Pinpoint the cell where the given text exists, returning its (x, y) midpoint coordinate. 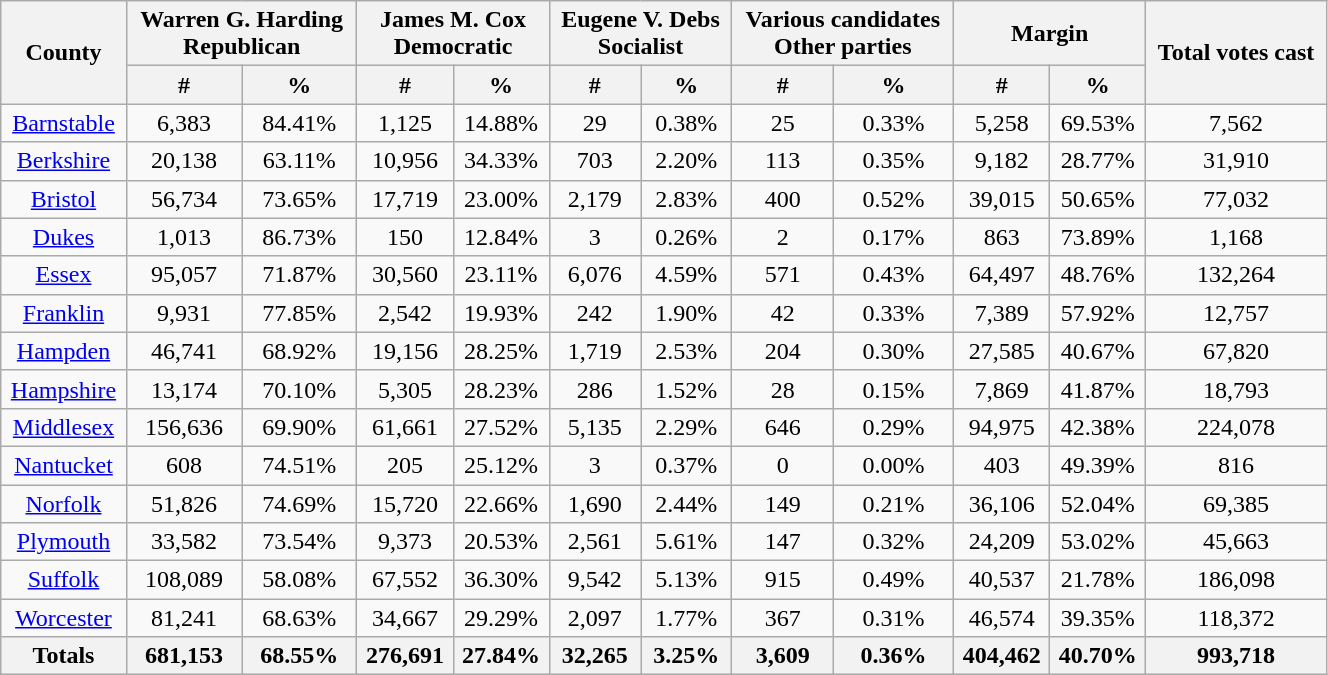
2,542 (405, 313)
30,560 (405, 275)
County (64, 52)
149 (782, 503)
61,661 (405, 427)
81,241 (184, 618)
0.29% (893, 427)
571 (782, 275)
2.53% (686, 351)
13,174 (184, 389)
5.61% (686, 542)
25 (782, 123)
Norfolk (64, 503)
816 (1236, 465)
1,125 (405, 123)
52.04% (1098, 503)
Hampden (64, 351)
27,585 (1002, 351)
3,609 (782, 656)
108,089 (184, 580)
2.83% (686, 199)
67,552 (405, 580)
915 (782, 580)
73.65% (300, 199)
403 (1002, 465)
2,097 (594, 618)
7,389 (1002, 313)
58.08% (300, 580)
Bristol (64, 199)
2,179 (594, 199)
42 (782, 313)
Nantucket (64, 465)
1,013 (184, 237)
703 (594, 161)
0.52% (893, 199)
24,209 (1002, 542)
77.85% (300, 313)
46,741 (184, 351)
404,462 (1002, 656)
2.44% (686, 503)
147 (782, 542)
20.53% (501, 542)
34,667 (405, 618)
Total votes cast (1236, 52)
1,690 (594, 503)
10,956 (405, 161)
205 (405, 465)
67,820 (1236, 351)
21.78% (1098, 580)
0.35% (893, 161)
156,636 (184, 427)
2.20% (686, 161)
27.52% (501, 427)
0.26% (686, 237)
74.69% (300, 503)
Berkshire (64, 161)
646 (782, 427)
40,537 (1002, 580)
0.31% (893, 618)
0.30% (893, 351)
2,561 (594, 542)
74.51% (300, 465)
0.17% (893, 237)
39,015 (1002, 199)
36,106 (1002, 503)
6,383 (184, 123)
84.41% (300, 123)
113 (782, 161)
9,182 (1002, 161)
49.39% (1098, 465)
40.67% (1098, 351)
57.92% (1098, 313)
9,373 (405, 542)
863 (1002, 237)
1,168 (1236, 237)
1,719 (594, 351)
68.63% (300, 618)
68.92% (300, 351)
69.90% (300, 427)
400 (782, 199)
0 (782, 465)
Margin (1050, 34)
95,057 (184, 275)
69,385 (1236, 503)
5.13% (686, 580)
4.59% (686, 275)
0.38% (686, 123)
Plymouth (64, 542)
5,305 (405, 389)
276,691 (405, 656)
Various candidatesOther parties (843, 34)
7,869 (1002, 389)
70.10% (300, 389)
150 (405, 237)
29.29% (501, 618)
0.37% (686, 465)
23.11% (501, 275)
71.87% (300, 275)
0.21% (893, 503)
Worcester (64, 618)
50.65% (1098, 199)
33,582 (184, 542)
17,719 (405, 199)
Dukes (64, 237)
2.29% (686, 427)
1.52% (686, 389)
681,153 (184, 656)
40.70% (1098, 656)
36.30% (501, 580)
31,910 (1236, 161)
204 (782, 351)
73.54% (300, 542)
56,734 (184, 199)
1.90% (686, 313)
Suffolk (64, 580)
Barnstable (64, 123)
28.23% (501, 389)
Hampshire (64, 389)
Eugene V. DebsSocialist (640, 34)
77,032 (1236, 199)
James M. CoxDemocratic (453, 34)
5,258 (1002, 123)
0.00% (893, 465)
0.43% (893, 275)
286 (594, 389)
45,663 (1236, 542)
118,372 (1236, 618)
46,574 (1002, 618)
28 (782, 389)
9,931 (184, 313)
18,793 (1236, 389)
0.49% (893, 580)
7,562 (1236, 123)
22.66% (501, 503)
9,542 (594, 580)
28.25% (501, 351)
Franklin (64, 313)
5,135 (594, 427)
39.35% (1098, 618)
19,156 (405, 351)
0.15% (893, 389)
14.88% (501, 123)
63.11% (300, 161)
3.25% (686, 656)
64,497 (1002, 275)
32,265 (594, 656)
Warren G. HardingRepublican (242, 34)
2 (782, 237)
48.76% (1098, 275)
51,826 (184, 503)
Essex (64, 275)
367 (782, 618)
15,720 (405, 503)
34.33% (501, 161)
132,264 (1236, 275)
12,757 (1236, 313)
0.32% (893, 542)
19.93% (501, 313)
12.84% (501, 237)
73.89% (1098, 237)
993,718 (1236, 656)
86.73% (300, 237)
Middlesex (64, 427)
25.12% (501, 465)
69.53% (1098, 123)
29 (594, 123)
42.38% (1098, 427)
20,138 (184, 161)
68.55% (300, 656)
6,076 (594, 275)
186,098 (1236, 580)
0.36% (893, 656)
608 (184, 465)
23.00% (501, 199)
53.02% (1098, 542)
224,078 (1236, 427)
41.87% (1098, 389)
1.77% (686, 618)
94,975 (1002, 427)
242 (594, 313)
Totals (64, 656)
27.84% (501, 656)
28.77% (1098, 161)
